Capture the cell that displays the provided text and extract its [X, Y] central coordinate. 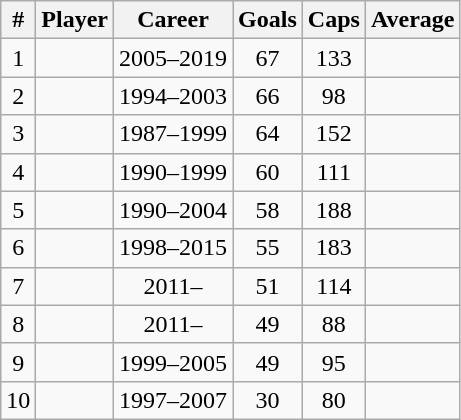
64 [268, 134]
Caps [334, 20]
152 [334, 134]
8 [18, 324]
2 [18, 96]
1990–2004 [174, 210]
Goals [268, 20]
4 [18, 172]
9 [18, 362]
1997–2007 [174, 400]
7 [18, 286]
133 [334, 58]
5 [18, 210]
1990–1999 [174, 172]
114 [334, 286]
1999–2005 [174, 362]
# [18, 20]
3 [18, 134]
51 [268, 286]
183 [334, 248]
111 [334, 172]
Player [75, 20]
2005–2019 [174, 58]
98 [334, 96]
55 [268, 248]
Average [412, 20]
58 [268, 210]
60 [268, 172]
1987–1999 [174, 134]
30 [268, 400]
80 [334, 400]
88 [334, 324]
95 [334, 362]
Career [174, 20]
1 [18, 58]
1994–2003 [174, 96]
6 [18, 248]
10 [18, 400]
67 [268, 58]
188 [334, 210]
1998–2015 [174, 248]
66 [268, 96]
